Search for the cell housing the specified text and yield its [X, Y] center coordinate. 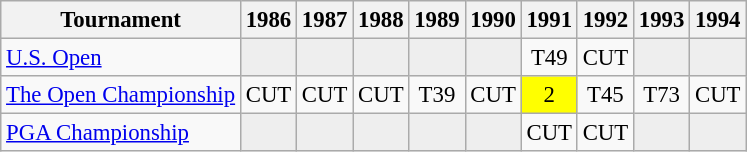
The Open Championship [121, 95]
T39 [437, 95]
1991 [549, 20]
T73 [661, 95]
T45 [605, 95]
1992 [605, 20]
U.S. Open [121, 58]
1990 [493, 20]
1993 [661, 20]
1989 [437, 20]
1994 [718, 20]
1986 [268, 20]
2 [549, 95]
1988 [381, 20]
PGA Championship [121, 133]
T49 [549, 58]
1987 [325, 20]
Tournament [121, 20]
